Search for the cell housing the specified text and yield its [X, Y] center coordinate. 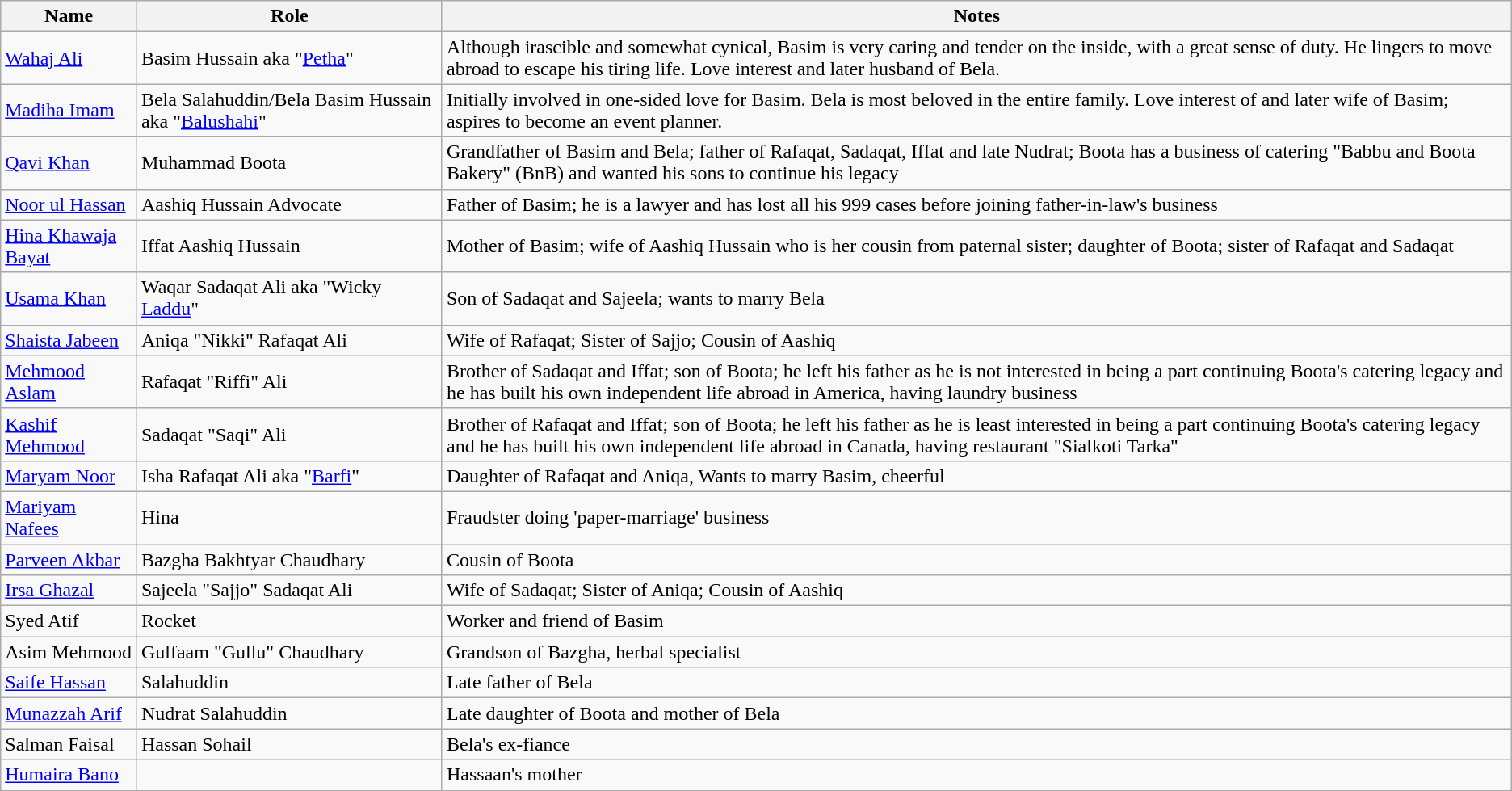
Basim Hussain aka "Petha" [289, 58]
Gulfaam "Gullu" Chaudhary [289, 652]
Asim Mehmood [69, 652]
Fraudster doing 'paper-marriage' business [976, 517]
Munazzah Arif [69, 713]
Sajeela "Sajjo" Sadaqat Ali [289, 591]
Hina Khawaja Bayat [69, 246]
Parveen Akbar [69, 560]
Sadaqat "Saqi" Ali [289, 435]
Daughter of Rafaqat and Aniqa, Wants to marry Basim, cheerful [976, 476]
Role [289, 16]
Muhammad Boota [289, 163]
Hina [289, 517]
Mehmood Aslam [69, 381]
Madiha Imam [69, 110]
Qavi Khan [69, 163]
Notes [976, 16]
Son of Sadaqat and Sajeela; wants to marry Bela [976, 299]
Father of Basim; he is a lawyer and has lost all his 999 cases before joining father-in-law's business [976, 204]
Bazgha Bakhtyar Chaudhary [289, 560]
Waqar Sadaqat Ali aka "Wicky Laddu" [289, 299]
Cousin of Boota [976, 560]
Usama Khan [69, 299]
Salahuddin [289, 683]
Humaira Bano [69, 775]
Wife of Sadaqat; Sister of Aniqa; Cousin of Aashiq [976, 591]
Aniqa "Nikki" Rafaqat Ali [289, 340]
Bela Salahuddin/Bela Basim Hussain aka "Balushahi" [289, 110]
Name [69, 16]
Nudrat Salahuddin [289, 713]
Mother of Basim; wife of Aashiq Hussain who is her cousin from paternal sister; daughter of Boota; sister of Rafaqat and Sadaqat [976, 246]
Saife Hassan [69, 683]
Mariyam Nafees [69, 517]
Shaista Jabeen [69, 340]
Aashiq Hussain Advocate [289, 204]
Irsa Ghazal [69, 591]
Noor ul Hassan [69, 204]
Late daughter of Boota and mother of Bela [976, 713]
Rocket [289, 621]
Iffat Aashiq Hussain [289, 246]
Isha Rafaqat Ali aka "Barfi" [289, 476]
Kashif Mehmood [69, 435]
Maryam Noor [69, 476]
Worker and friend of Basim [976, 621]
Hassan Sohail [289, 744]
Salman Faisal [69, 744]
Hassaan's mother [976, 775]
Syed Atif [69, 621]
Bela's ex-fiance [976, 744]
Wahaj Ali [69, 58]
Wife of Rafaqat; Sister of Sajjo; Cousin of Aashiq [976, 340]
Late father of Bela [976, 683]
Rafaqat "Riffi" Ali [289, 381]
Grandson of Bazgha, herbal specialist [976, 652]
